From the cell containing the given text, extract its center point as [X, Y] coordinate. 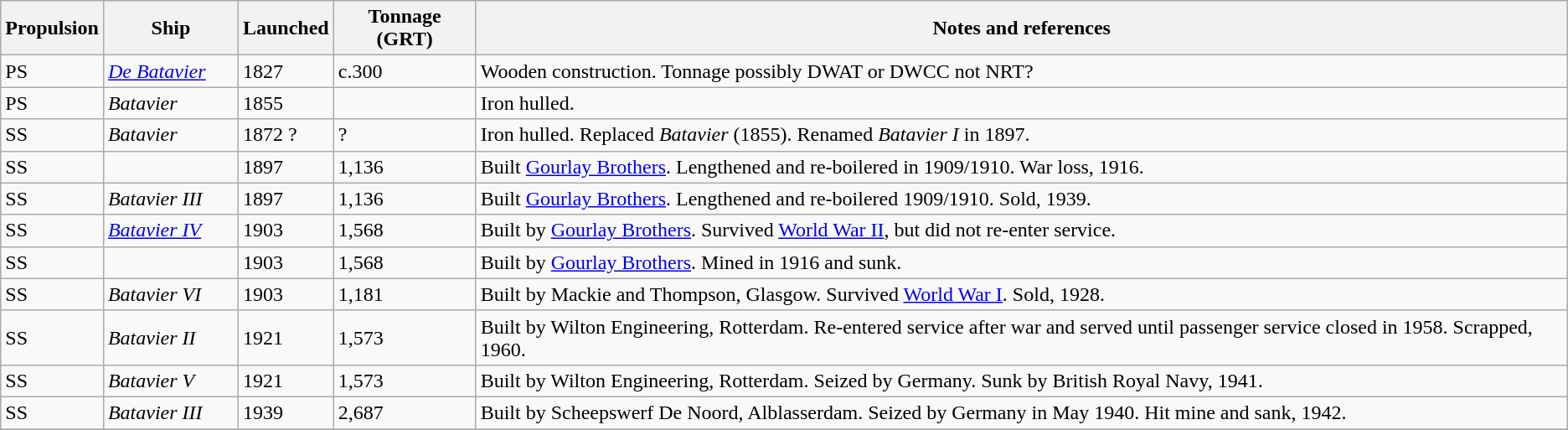
Batavier IV [171, 231]
Batavier VI [171, 294]
Ship [171, 28]
1939 [286, 412]
Propulsion [52, 28]
1872 ? [286, 135]
1,181 [405, 294]
Notes and references [1022, 28]
Built by Gourlay Brothers. Survived World War II, but did not re-enter service. [1022, 231]
Built by Wilton Engineering, Rotterdam. Re-entered service after war and served until passenger service closed in 1958. Scrapped, 1960. [1022, 337]
Built by Gourlay Brothers. Mined in 1916 and sunk. [1022, 262]
Wooden construction. Tonnage possibly DWAT or DWCC not NRT? [1022, 71]
Built by Wilton Engineering, Rotterdam. Seized by Germany. Sunk by British Royal Navy, 1941. [1022, 381]
De Batavier [171, 71]
2,687 [405, 412]
Built by Mackie and Thompson, Glasgow. Survived World War I. Sold, 1928. [1022, 294]
Built Gourlay Brothers. Lengthened and re-boilered 1909/1910. Sold, 1939. [1022, 199]
c.300 [405, 71]
1855 [286, 103]
Batavier V [171, 381]
Iron hulled. [1022, 103]
Batavier II [171, 337]
1827 [286, 71]
? [405, 135]
Iron hulled. Replaced Batavier (1855). Renamed Batavier I in 1897. [1022, 135]
Built Gourlay Brothers. Lengthened and re-boilered in 1909/1910. War loss, 1916. [1022, 167]
Tonnage (GRT) [405, 28]
Built by Scheepswerf De Noord, Alblasserdam. Seized by Germany in May 1940. Hit mine and sank, 1942. [1022, 412]
Launched [286, 28]
